Detect which cell encompasses the target text, then output its [X, Y] center coordinate. 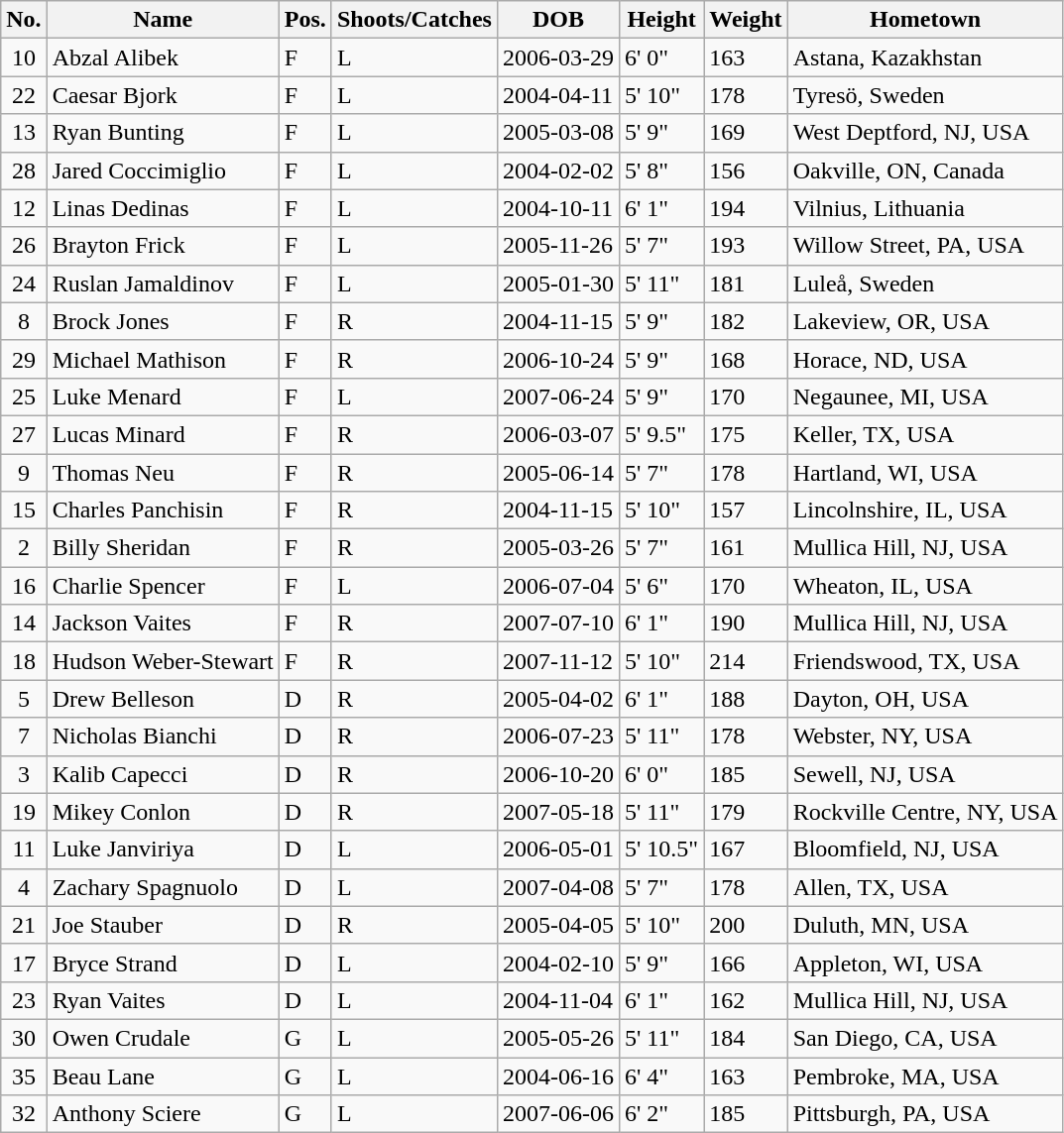
2004-06-16 [557, 1076]
157 [746, 510]
2004-02-10 [557, 963]
Rockville Centre, NY, USA [925, 812]
Willow Street, PA, USA [925, 246]
194 [746, 208]
Bloomfield, NJ, USA [925, 850]
Beau Lane [163, 1076]
Charlie Spencer [163, 586]
35 [24, 1076]
Thomas Neu [163, 473]
30 [24, 1038]
Luke Janviriya [163, 850]
156 [746, 170]
18 [24, 661]
8 [24, 321]
Luke Menard [163, 397]
2007-05-18 [557, 812]
Luleå, Sweden [925, 283]
Horace, ND, USA [925, 359]
Owen Crudale [163, 1038]
32 [24, 1114]
San Diego, CA, USA [925, 1038]
Webster, NY, USA [925, 736]
West Deptford, NJ, USA [925, 133]
2004-10-11 [557, 208]
179 [746, 812]
Vilnius, Lithuania [925, 208]
Kalib Capecci [163, 774]
9 [24, 473]
182 [746, 321]
Shoots/Catches [414, 20]
23 [24, 1000]
Tyresö, Sweden [925, 95]
190 [746, 623]
Hudson Weber-Stewart [163, 661]
Dayton, OH, USA [925, 699]
Keller, TX, USA [925, 434]
188 [746, 699]
2004-04-11 [557, 95]
2005-06-14 [557, 473]
10 [24, 57]
Height [662, 20]
No. [24, 20]
Name [163, 20]
184 [746, 1038]
3 [24, 774]
Duluth, MN, USA [925, 925]
2006-05-01 [557, 850]
181 [746, 283]
6' 2" [662, 1114]
14 [24, 623]
Drew Belleson [163, 699]
162 [746, 1000]
Pos. [305, 20]
Negaunee, MI, USA [925, 397]
2005-11-26 [557, 246]
2007-11-12 [557, 661]
Appleton, WI, USA [925, 963]
Wheaton, IL, USA [925, 586]
2004-02-02 [557, 170]
Jackson Vaites [163, 623]
Jared Coccimiglio [163, 170]
2 [24, 548]
12 [24, 208]
2006-03-07 [557, 434]
26 [24, 246]
2005-03-08 [557, 133]
Oakville, ON, Canada [925, 170]
Astana, Kazakhstan [925, 57]
Bryce Strand [163, 963]
2006-07-04 [557, 586]
Sewell, NJ, USA [925, 774]
Lucas Minard [163, 434]
167 [746, 850]
5' 8" [662, 170]
Allen, TX, USA [925, 887]
Caesar Bjork [163, 95]
2005-01-30 [557, 283]
Lakeview, OR, USA [925, 321]
21 [24, 925]
24 [24, 283]
6' 4" [662, 1076]
Anthony Sciere [163, 1114]
DOB [557, 20]
2006-03-29 [557, 57]
Ruslan Jamaldinov [163, 283]
Lincolnshire, IL, USA [925, 510]
Linas Dedinas [163, 208]
5' 9.5" [662, 434]
2007-06-06 [557, 1114]
2007-04-08 [557, 887]
193 [746, 246]
19 [24, 812]
13 [24, 133]
Brock Jones [163, 321]
28 [24, 170]
200 [746, 925]
25 [24, 397]
214 [746, 661]
5 [24, 699]
2004-11-04 [557, 1000]
2005-04-02 [557, 699]
2006-10-20 [557, 774]
16 [24, 586]
Charles Panchisin [163, 510]
Hometown [925, 20]
15 [24, 510]
175 [746, 434]
Abzal Alibek [163, 57]
2005-03-26 [557, 548]
Nicholas Bianchi [163, 736]
Ryan Vaites [163, 1000]
Pittsburgh, PA, USA [925, 1114]
2005-05-26 [557, 1038]
5' 10.5" [662, 850]
Weight [746, 20]
2006-10-24 [557, 359]
Zachary Spagnuolo [163, 887]
2007-06-24 [557, 397]
2007-07-10 [557, 623]
Joe Stauber [163, 925]
2005-04-05 [557, 925]
168 [746, 359]
169 [746, 133]
27 [24, 434]
Michael Mathison [163, 359]
7 [24, 736]
11 [24, 850]
Mikey Conlon [163, 812]
2006-07-23 [557, 736]
29 [24, 359]
161 [746, 548]
166 [746, 963]
Pembroke, MA, USA [925, 1076]
4 [24, 887]
Ryan Bunting [163, 133]
Brayton Frick [163, 246]
22 [24, 95]
5' 6" [662, 586]
17 [24, 963]
Billy Sheridan [163, 548]
Hartland, WI, USA [925, 473]
Friendswood, TX, USA [925, 661]
